Identify which cell holds the provided text, then report its (X, Y) central coordinate. 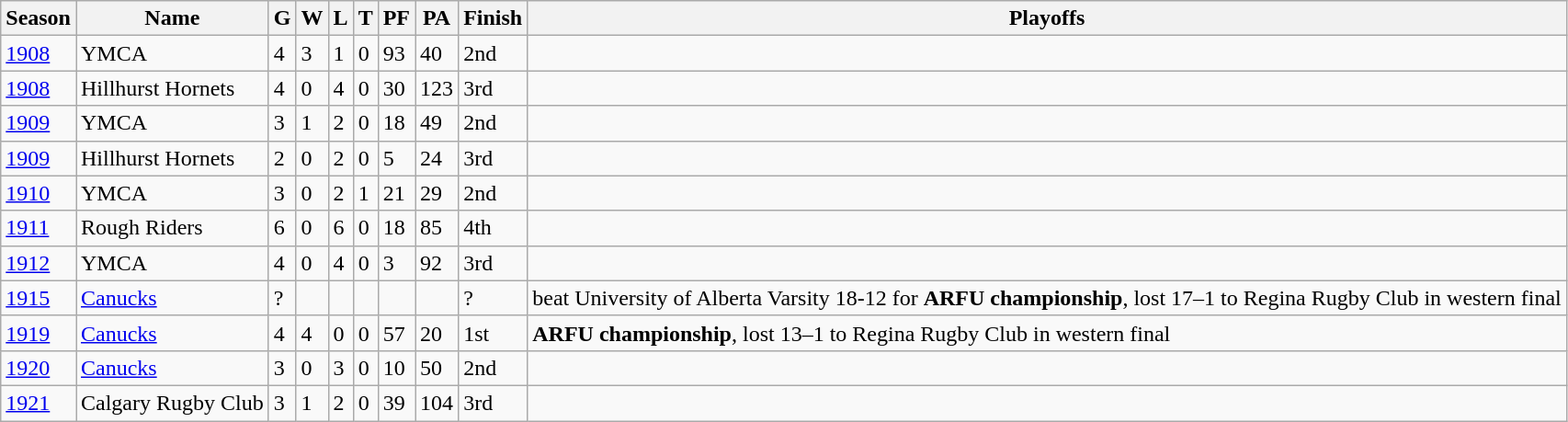
5 (396, 158)
40 (437, 53)
85 (437, 228)
123 (437, 88)
1921 (39, 403)
39 (396, 403)
1912 (39, 263)
30 (396, 88)
50 (437, 368)
49 (437, 123)
PF (396, 18)
104 (437, 403)
T (366, 18)
L (340, 18)
1911 (39, 228)
20 (437, 333)
Season (39, 18)
Calgary Rugby Club (172, 403)
92 (437, 263)
G (282, 18)
1915 (39, 298)
Finish (493, 18)
Rough Riders (172, 228)
1910 (39, 193)
ARFU championship, lost 13–1 to Regina Rugby Club in western final (1048, 333)
PA (437, 18)
93 (396, 53)
1st (493, 333)
1919 (39, 333)
29 (437, 193)
4th (493, 228)
57 (396, 333)
24 (437, 158)
10 (396, 368)
W (312, 18)
beat University of Alberta Varsity 18-12 for ARFU championship, lost 17–1 to Regina Rugby Club in western final (1048, 298)
Name (172, 18)
1920 (39, 368)
21 (396, 193)
Playoffs (1048, 18)
